Return the (x, y) coordinate for the center point of the cell that contains the specified text.  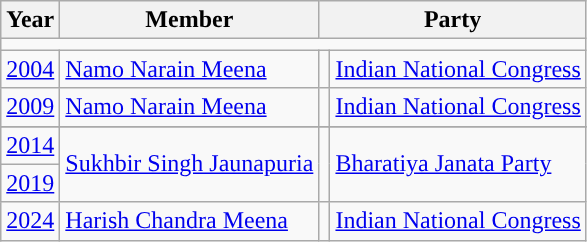
Party (452, 20)
2009 (30, 107)
Sukhbir Singh Jaunapuria (190, 164)
2014 (30, 145)
Bharatiya Janata Party (458, 164)
Harish Chandra Meena (190, 221)
Member (190, 20)
2024 (30, 221)
2004 (30, 69)
Year (30, 20)
2019 (30, 183)
